Output the [x, y] coordinate of the center of the cell containing the given text.  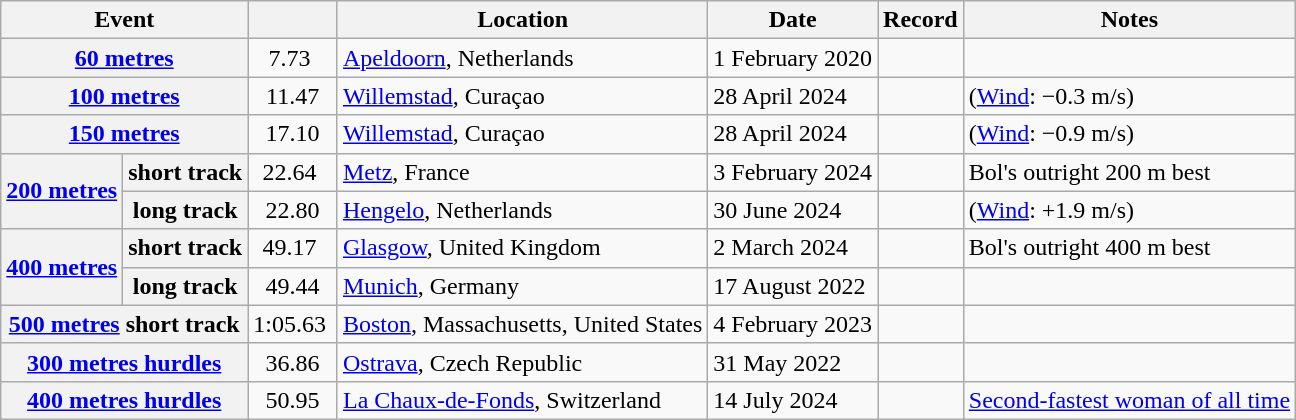
Date [793, 20]
400 metres [62, 267]
400 metres hurdles [124, 400]
Boston, Massachusetts, United States [522, 324]
60 metres [124, 58]
300 metres hurdles [124, 362]
500 metres short track [124, 324]
Notes [1129, 20]
1 February 2020 [793, 58]
2 March 2024 [793, 248]
1:05.63 [293, 324]
49.17 [293, 248]
31 May 2022 [793, 362]
Apeldoorn, Netherlands [522, 58]
30 June 2024 [793, 210]
49.44 [293, 286]
Bol's outright 400 m best [1129, 248]
22.80 [293, 210]
Record [921, 20]
(Wind: +1.9 m/s) [1129, 210]
7.73 [293, 58]
50.95 [293, 400]
100 metres [124, 96]
(Wind: −0.3 m/s) [1129, 96]
150 metres [124, 134]
(Wind: −0.9 m/s) [1129, 134]
Munich, Germany [522, 286]
Glasgow, United Kingdom [522, 248]
3 February 2024 [793, 172]
17.10 [293, 134]
14 July 2024 [793, 400]
Metz, France [522, 172]
11.47 [293, 96]
17 August 2022 [793, 286]
Bol's outright 200 m best [1129, 172]
36.86 [293, 362]
Second-fastest woman of all time [1129, 400]
Event [124, 20]
Ostrava, Czech Republic [522, 362]
Location [522, 20]
4 February 2023 [793, 324]
La Chaux-de-Fonds, Switzerland [522, 400]
Hengelo, Netherlands [522, 210]
200 metres [62, 191]
22.64 [293, 172]
